Pinpoint the cell where the given text exists, returning its [x, y] midpoint coordinate. 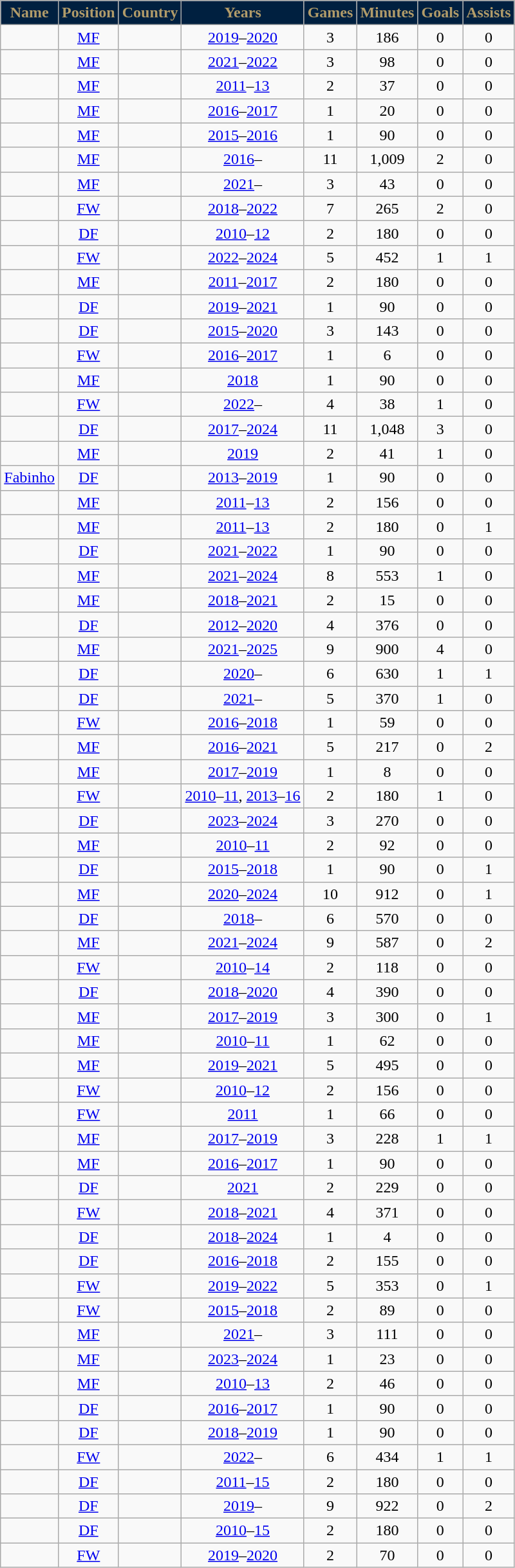
43 [388, 184]
2011–2017 [243, 282]
2010–14 [243, 967]
Fabinho [30, 478]
2018–2022 [243, 208]
118 [388, 967]
922 [388, 1506]
376 [388, 624]
89 [388, 1310]
111 [388, 1335]
2020–2024 [243, 894]
Goals [440, 13]
587 [388, 943]
59 [388, 723]
2019– [243, 1506]
Games [330, 13]
Assists [489, 13]
2018– [243, 918]
434 [388, 1457]
2012–2020 [243, 624]
1,048 [388, 429]
62 [388, 1041]
353 [388, 1286]
2013–2019 [243, 478]
2019 [243, 453]
155 [388, 1261]
2016– [243, 160]
7 [330, 208]
2021–2025 [243, 649]
10 [330, 894]
92 [388, 845]
38 [388, 405]
2020– [243, 673]
15 [388, 600]
452 [388, 257]
Country [150, 13]
371 [388, 1212]
2010–15 [243, 1531]
2018–2019 [243, 1432]
Position [88, 13]
2017–2024 [243, 429]
143 [388, 331]
2018–2020 [243, 992]
495 [388, 1065]
370 [388, 698]
66 [388, 1115]
98 [388, 62]
2022–2024 [243, 257]
23 [388, 1359]
46 [388, 1383]
2015–2016 [243, 135]
390 [388, 992]
70 [388, 1555]
2018 [243, 380]
186 [388, 37]
229 [388, 1188]
Minutes [388, 13]
300 [388, 1016]
2011–15 [243, 1481]
265 [388, 208]
2010–13 [243, 1383]
217 [388, 747]
570 [388, 918]
2019–2022 [243, 1286]
2018–2024 [243, 1237]
900 [388, 649]
630 [388, 673]
2010–11, 2013–16 [243, 796]
2016–2021 [243, 747]
2011 [243, 1115]
553 [388, 576]
2021 [243, 1188]
20 [388, 111]
Years [243, 13]
41 [388, 453]
1,009 [388, 160]
912 [388, 894]
2015–2020 [243, 331]
37 [388, 86]
Name [30, 13]
228 [388, 1139]
270 [388, 821]
